Locate the cell with the specified text and output its [x, y] center coordinate. 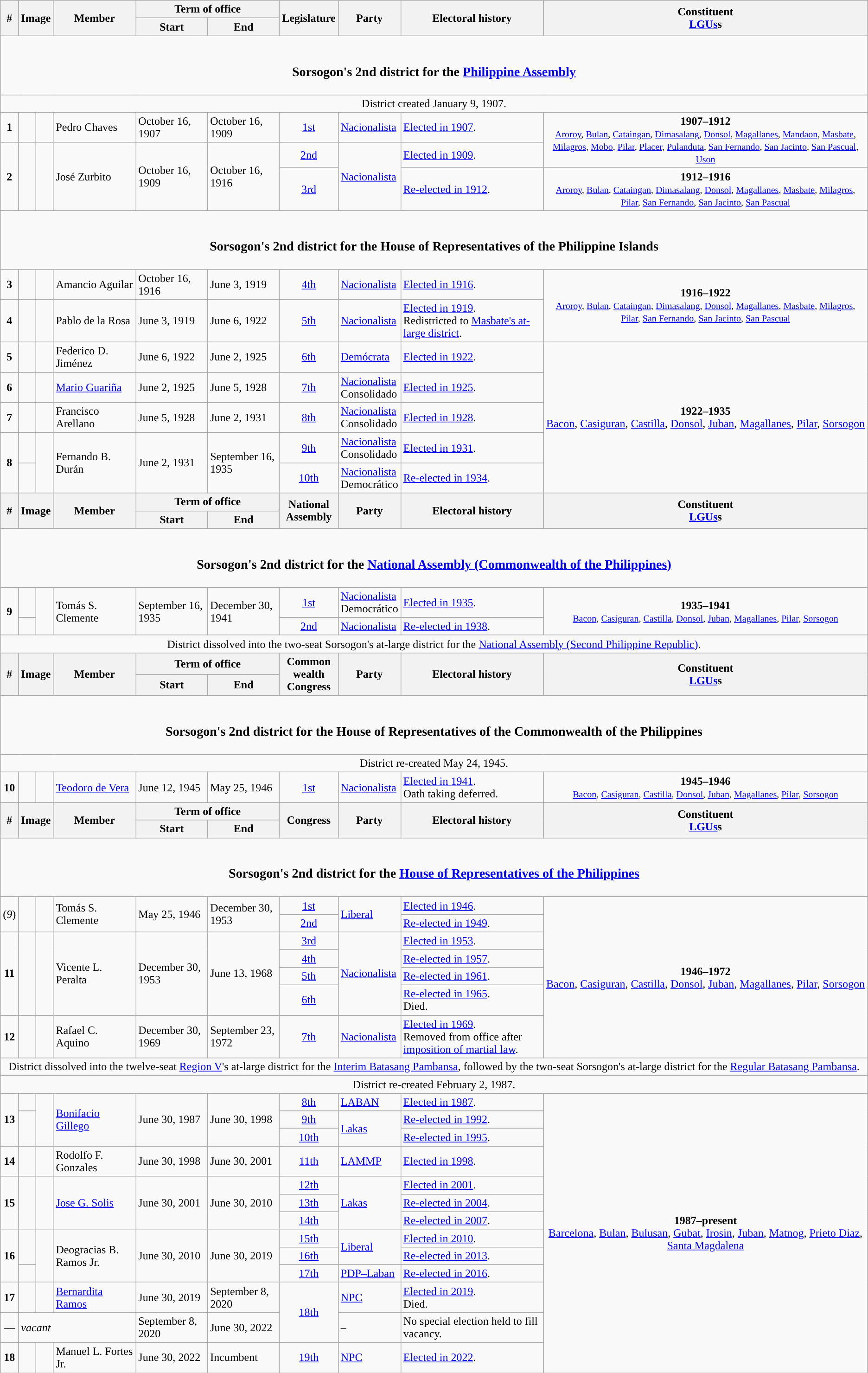
Rodolfo F. Gonzales [95, 1161]
Elected in 1969.Removed from office after imposition of martial law. [472, 1037]
Elected in 1919.Redistricted to Masbate's at-large district. [472, 321]
Re-elected in 1992. [472, 1120]
12 [9, 1037]
– [369, 1328]
Elected in 1998. [472, 1161]
Elected in 1931. [472, 448]
Elected in 2019.Died. [472, 1297]
Fernando B. Durán [95, 463]
Elected in 1916. [472, 284]
June 12, 1945 [172, 788]
17th [309, 1273]
Re-elected in 1938. [472, 626]
Elected in 1987. [472, 1102]
vacant [77, 1328]
Sorsogon's 2nd district for the House of Representatives of the Philippine Islands [434, 239]
LAMMP [369, 1161]
Elected in 2010. [472, 1238]
9 [9, 611]
15th [309, 1238]
16 [9, 1256]
Congress [309, 820]
6 [9, 388]
District created January 9, 1907. [434, 103]
December 30, 1969 [172, 1037]
2 [9, 176]
Re-elected in 1949. [472, 923]
Legislature [309, 18]
1987–presentBarcelona, Bulan, Bulusan, Gubat, Irosin, Juban, Matnog, Prieto Diaz, Santa Magdalena [706, 1233]
18th [309, 1312]
1912–1916Aroroy, Bulan, Cataingan, Dimasalang, Donsol, Magallanes, Masbate, Milagros, Pilar, San Fernando, San Jacinto, San Pascual [706, 189]
Bernardita Ramos [95, 1297]
September 23, 1972 [244, 1037]
Re-elected in 1934. [472, 478]
Elected in 1928. [472, 417]
15 [9, 1203]
Re-elected in 1995. [472, 1137]
11th [309, 1161]
Vicente L. Peralta [95, 973]
June 13, 1968 [244, 973]
Elected in 1953. [472, 941]
8 [9, 463]
Amancio Aguilar [95, 284]
1922–1935Bacon, Casiguran, Castilla, Donsol, Juban, Magallanes, Pilar, Sorsogon [706, 417]
PDP–Laban [369, 1273]
Rafael C. Aquino [95, 1037]
Re-elected in 2016. [472, 1273]
Elected in 1909. [472, 155]
Pablo de la Rosa [95, 321]
— [9, 1328]
June 30, 1987 [172, 1120]
Sorsogon's 2nd district for the Philippine Assembly [434, 65]
CommonwealthCongress [309, 674]
Elected in 1946. [472, 905]
Elected in 2001. [472, 1185]
17 [9, 1297]
Re-elected in 2007. [472, 1220]
3 [9, 284]
Manuel L. Fortes Jr. [95, 1358]
13 [9, 1120]
District re-created May 24, 1945. [434, 763]
LABAN [369, 1102]
(9) [9, 914]
NationalAssembly [309, 511]
7 [9, 417]
Federico D. Jiménez [95, 357]
Mario Guariña [95, 388]
1916–1922Aroroy, Bulan, Cataingan, Dimasalang, Donsol, Magallanes, Masbate, Milagros, Pilar, San Fernando, San Jacinto, San Pascual [706, 305]
Sorsogon's 2nd district for the National Assembly (Commonwealth of the Philippines) [434, 558]
1935–1941Bacon, Casiguran, Castilla, Donsol, Juban, Magallanes, Pilar, Sorsogon [706, 611]
Sorsogon's 2nd district for the House of Representatives of the Commonwealth of the Philippines [434, 725]
1 [9, 127]
October 16, 1907 [172, 127]
Re-elected in 1957. [472, 958]
Elected in 1922. [472, 357]
12th [309, 1185]
13th [309, 1203]
11 [9, 973]
Elected in 2022. [472, 1358]
December 30, 1941 [244, 611]
José Zurbito [95, 176]
1946–1972Bacon, Casiguran, Castilla, Donsol, Juban, Magallanes, Pilar, Sorsogon [706, 977]
District dissolved into the two-seat Sorsogon's at-large district for the National Assembly (Second Philippine Republic). [434, 644]
Elected in 1907. [472, 127]
Re-elected in 1961. [472, 976]
1945–1946Bacon, Casiguran, Castilla, Donsol, Juban, Magallanes, Pilar, Sorsogon [706, 788]
Elected in 1935. [472, 602]
Bonifacio Gillego [95, 1120]
Elected in 1925. [472, 388]
Deogracias B. Ramos Jr. [95, 1256]
No special election held to fill vacancy. [472, 1328]
Elected in 1941.Oath taking deferred. [472, 788]
Francisco Arellano [95, 417]
Incumbent [244, 1358]
18 [9, 1358]
16th [309, 1256]
Re-elected in 1912. [472, 189]
14 [9, 1161]
Demócrata [369, 357]
5 [9, 357]
10 [9, 788]
Teodoro de Vera [95, 788]
District re-created February 2, 1987. [434, 1084]
Re-elected in 2013. [472, 1256]
Pedro Chaves [95, 127]
Re-elected in 2004. [472, 1203]
14th [309, 1220]
Re-elected in 1965.Died. [472, 1000]
4 [9, 321]
Jose G. Solis [95, 1203]
19th [309, 1358]
Sorsogon's 2nd district for the House of Representatives of the Philippines [434, 867]
